Extract the [x, y] coordinate from the center of the cell holding the provided text.  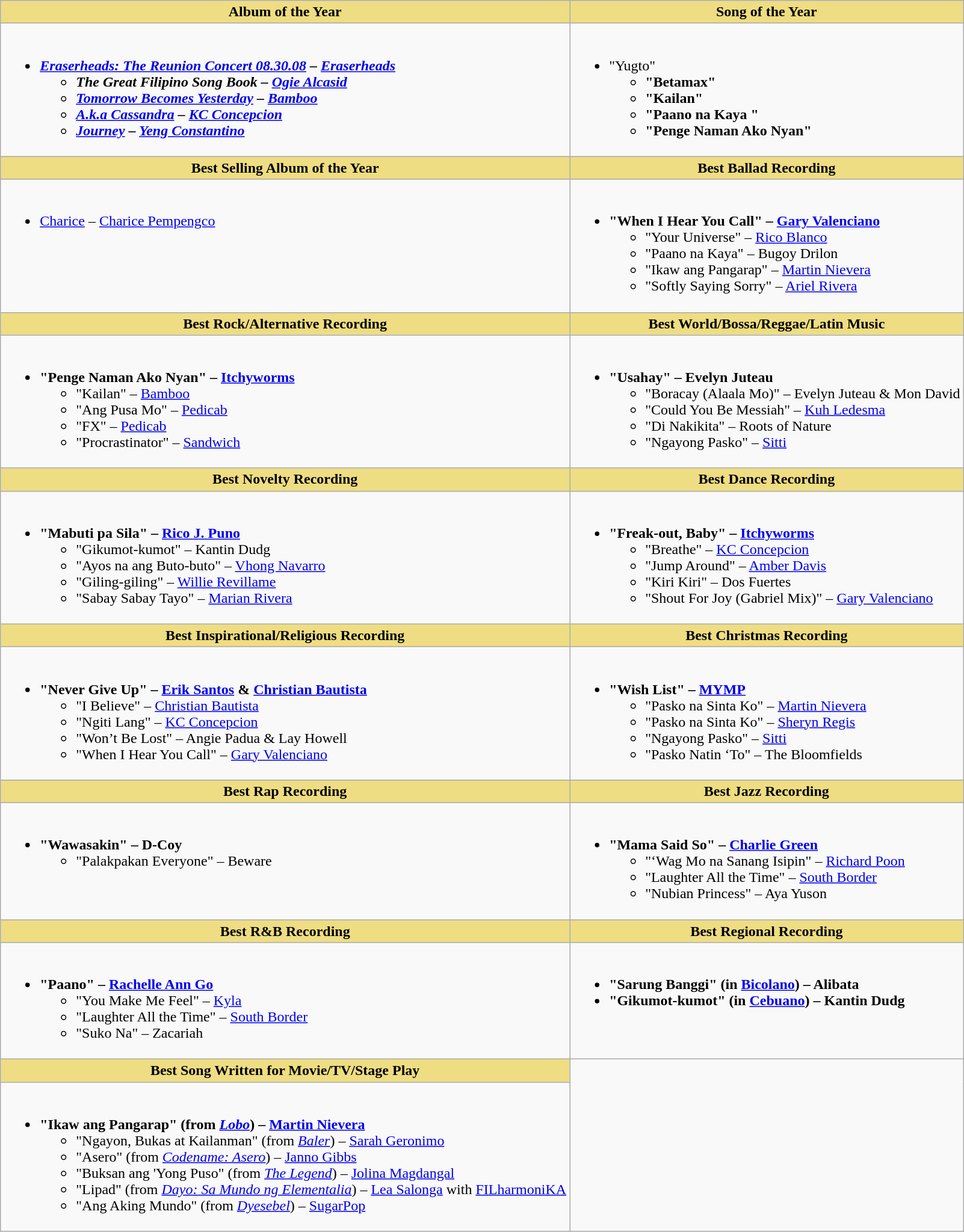
Best Novelty Recording [285, 479]
"Sarung Banggi" (in Bicolano) – Alibata"Gikumot-kumot" (in Cebuano) – Kantin Dudg [767, 1001]
Song of the Year [767, 12]
Best Christmas Recording [767, 635]
"Wish List" – MYMP"Pasko na Sinta Ko" – Martin Nievera"Pasko na Sinta Ko" – Sheryn Regis"Ngayong Pasko" – Sitti"Pasko Natin ‘To" – The Bloomfields [767, 713]
Charice – Charice Pempengco [285, 245]
Best Rock/Alternative Recording [285, 324]
Best R&B Recording [285, 931]
Best Regional Recording [767, 931]
"Wawasakin" – D-Coy"Palakpakan Everyone" – Beware [285, 861]
Best Jazz Recording [767, 791]
"Penge Naman Ako Nyan" – Itchyworms"Kailan" – Bamboo"Ang Pusa Mo" – Pedicab"FX" – Pedicab"Procrastinator" – Sandwich [285, 402]
Best Inspirational/Religious Recording [285, 635]
Best Dance Recording [767, 479]
Best Rap Recording [285, 791]
"Yugto""Betamax""Kailan""Paano na Kaya ""Penge Naman Ako Nyan" [767, 90]
Best Selling Album of the Year [285, 168]
Album of the Year [285, 12]
Best World/Bossa/Reggae/Latin Music [767, 324]
"Mama Said So" – Charlie Green"‘Wag Mo na Sanang Isipin" – Richard Poon"Laughter All the Time" – South Border"Nubian Princess" – Aya Yuson [767, 861]
Best Song Written for Movie/TV/Stage Play [285, 1071]
"Paano" – Rachelle Ann Go"You Make Me Feel" – Kyla"Laughter All the Time" – South Border"Suko Na" – Zacariah [285, 1001]
Best Ballad Recording [767, 168]
